For the text-containing cell, return its midpoint in (X, Y) coordinate format. 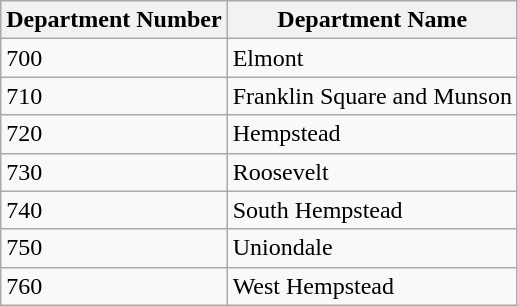
720 (114, 134)
South Hempstead (372, 210)
Elmont (372, 58)
710 (114, 96)
Uniondale (372, 248)
730 (114, 172)
Roosevelt (372, 172)
700 (114, 58)
Franklin Square and Munson (372, 96)
Department Name (372, 20)
Department Number (114, 20)
760 (114, 286)
Hempstead (372, 134)
740 (114, 210)
West Hempstead (372, 286)
750 (114, 248)
